From the cell containing the given text, extract its center point as [X, Y] coordinate. 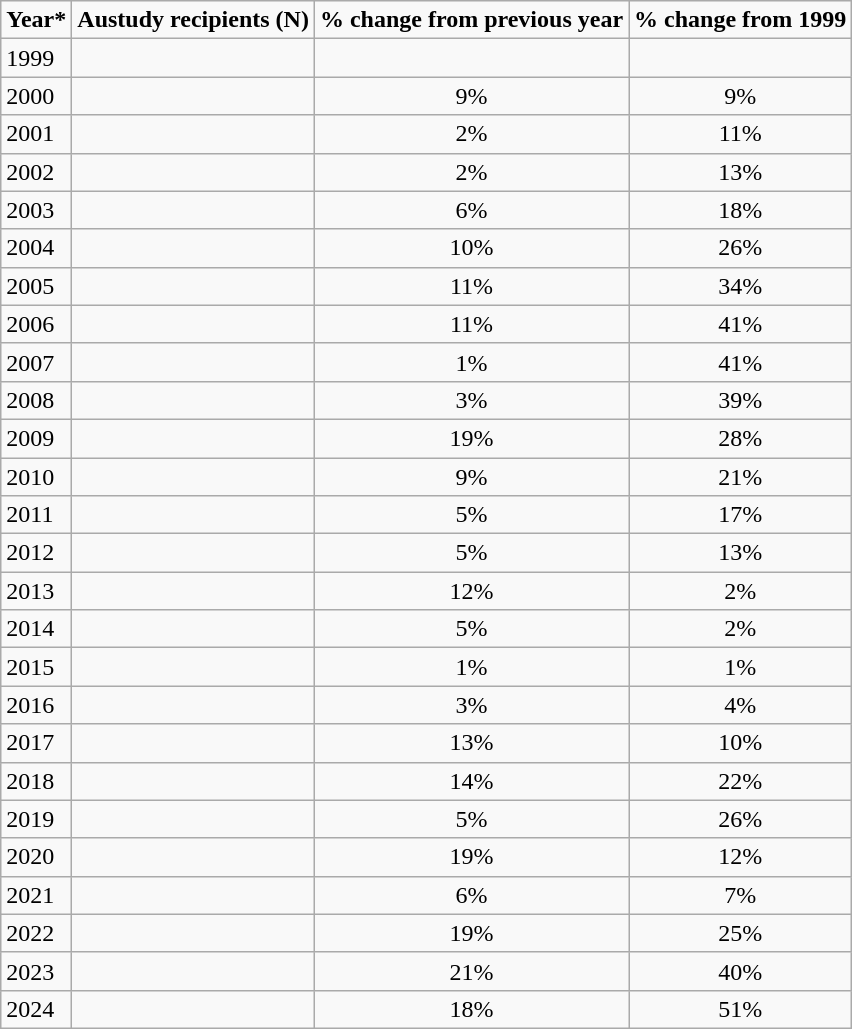
2007 [36, 362]
2011 [36, 515]
2022 [36, 933]
% change from previous year [471, 20]
% change from 1999 [740, 20]
25% [740, 933]
2015 [36, 667]
2013 [36, 591]
2008 [36, 400]
2014 [36, 629]
28% [740, 438]
2020 [36, 857]
2018 [36, 781]
1999 [36, 58]
Year* [36, 20]
2002 [36, 172]
2023 [36, 971]
14% [471, 781]
2009 [36, 438]
2005 [36, 286]
2017 [36, 743]
2001 [36, 134]
51% [740, 1009]
2024 [36, 1009]
2021 [36, 895]
2000 [36, 96]
22% [740, 781]
40% [740, 971]
2012 [36, 553]
7% [740, 895]
4% [740, 705]
34% [740, 286]
Austudy recipients (N) [194, 20]
2004 [36, 248]
2016 [36, 705]
2003 [36, 210]
39% [740, 400]
17% [740, 515]
2010 [36, 477]
2006 [36, 324]
2019 [36, 819]
